Capture the cell that displays the provided text and extract its [x, y] central coordinate. 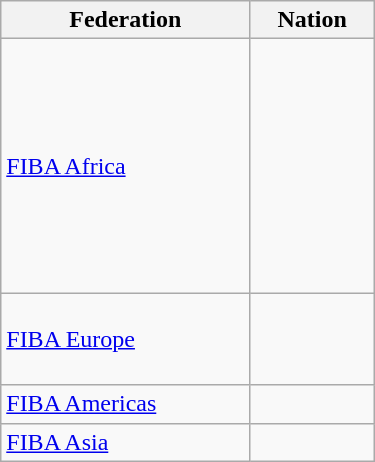
Nation [312, 20]
Federation [126, 20]
FIBA Europe [126, 339]
FIBA Americas [126, 404]
FIBA Asia [126, 442]
FIBA Africa [126, 166]
